Return [X, Y] of the center of cell containing provided text 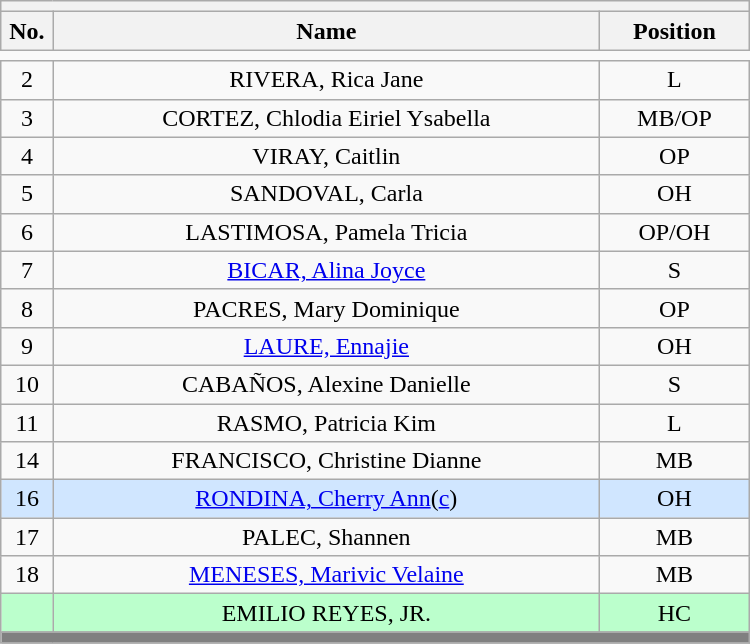
18 [27, 575]
MENESES, Marivic Velaine [326, 575]
CABAÑOS, Alexine Danielle [326, 384]
RASMO, Patricia Kim [326, 423]
HC [675, 613]
3 [27, 118]
EMILIO REYES, JR. [326, 613]
PACRES, Mary Dominique [326, 308]
OP/OH [675, 232]
RONDINA, Cherry Ann(c) [326, 499]
RIVERA, Rica Jane [326, 80]
16 [27, 499]
VIRAY, Caitlin [326, 156]
17 [27, 537]
8 [27, 308]
CORTEZ, Chlodia Eiriel Ysabella [326, 118]
MB/OP [675, 118]
BICAR, Alina Joyce [326, 270]
LASTIMOSA, Pamela Tricia [326, 232]
PALEC, Shannen [326, 537]
11 [27, 423]
Position [675, 31]
SANDOVAL, Carla [326, 194]
2 [27, 80]
10 [27, 384]
Name [326, 31]
LAURE, Ennajie [326, 346]
9 [27, 346]
7 [27, 270]
6 [27, 232]
FRANCISCO, Christine Dianne [326, 461]
4 [27, 156]
No. [27, 31]
5 [27, 194]
14 [27, 461]
